Detect which cell encompasses the target text, then output its (x, y) center coordinate. 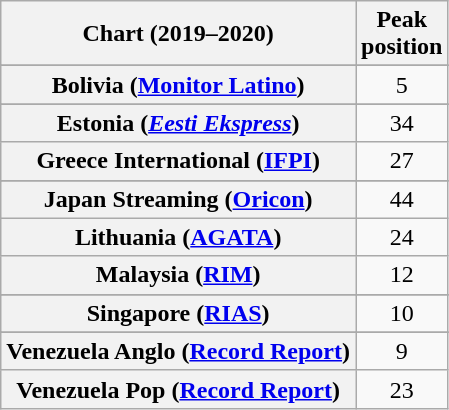
Venezuela Anglo (Record Report) (178, 351)
12 (402, 275)
Malaysia (RIM) (178, 275)
24 (402, 237)
9 (402, 351)
Venezuela Pop (Record Report) (178, 389)
Bolivia (Monitor Latino) (178, 85)
44 (402, 199)
23 (402, 389)
10 (402, 313)
Singapore (RIAS) (178, 313)
Peakposition (402, 34)
Lithuania (AGATA) (178, 237)
27 (402, 161)
5 (402, 85)
34 (402, 123)
Greece International (IFPI) (178, 161)
Chart (2019–2020) (178, 34)
Japan Streaming (Oricon) (178, 199)
Estonia (Eesti Ekspress) (178, 123)
